From the cell containing the given text, extract its center point as (X, Y) coordinate. 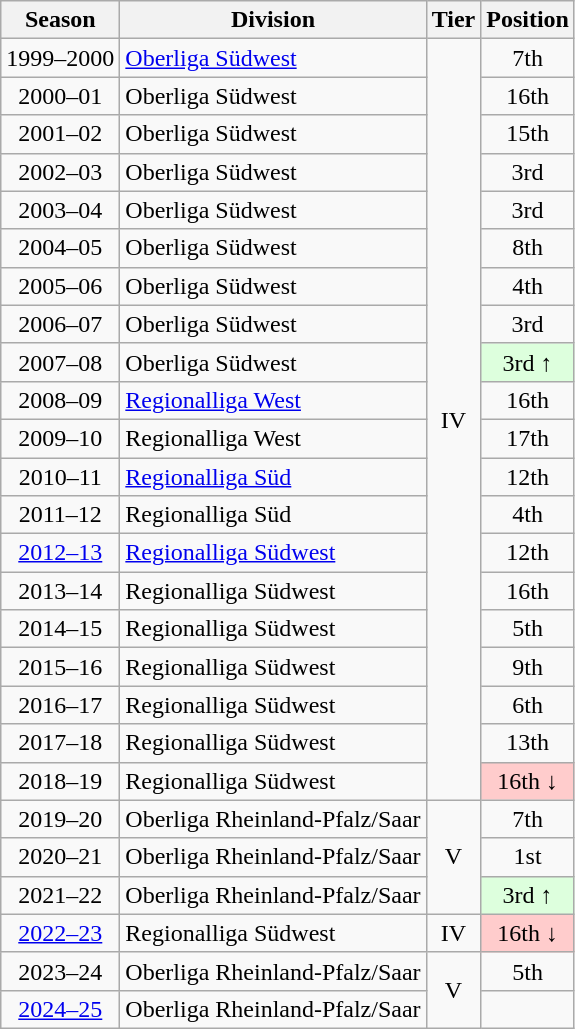
2017–18 (60, 743)
2007–08 (60, 362)
2012–13 (60, 553)
2002–03 (60, 172)
2013–14 (60, 591)
2020–21 (60, 857)
1999–2000 (60, 58)
2018–19 (60, 781)
15th (528, 134)
2006–07 (60, 324)
9th (528, 667)
13th (528, 743)
2019–20 (60, 819)
2001–02 (60, 134)
2000–01 (60, 96)
6th (528, 705)
2016–17 (60, 705)
2005–06 (60, 286)
2022–23 (60, 933)
2015–16 (60, 667)
2010–11 (60, 477)
17th (528, 438)
Division (273, 20)
Position (528, 20)
2023–24 (60, 971)
2008–09 (60, 400)
1st (528, 857)
2011–12 (60, 515)
Season (60, 20)
8th (528, 248)
2004–05 (60, 248)
2014–15 (60, 629)
2024–25 (60, 1009)
Tier (454, 20)
2003–04 (60, 210)
2021–22 (60, 895)
2009–10 (60, 438)
